Extract the (X, Y) coordinate from the center of the cell holding the provided text.  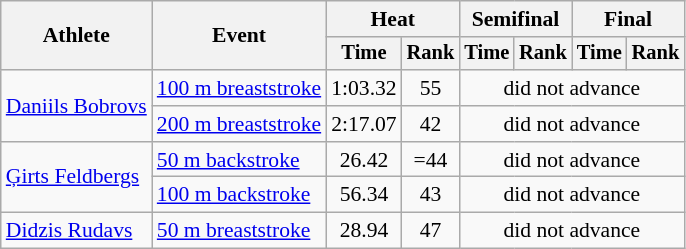
Daniils Bobrovs (76, 106)
1:03.32 (364, 88)
55 (431, 88)
Ģirts Feldbergs (76, 178)
2:17.07 (364, 124)
Athlete (76, 36)
Event (239, 36)
42 (431, 124)
43 (431, 195)
100 m breaststroke (239, 88)
50 m breaststroke (239, 231)
28.94 (364, 231)
47 (431, 231)
Final (628, 19)
Didzis Rudavs (76, 231)
100 m backstroke (239, 195)
50 m backstroke (239, 160)
200 m breaststroke (239, 124)
56.34 (364, 195)
26.42 (364, 160)
Semifinal (515, 19)
Heat (392, 19)
=44 (431, 160)
